Extract the [X, Y] coordinate from the center of the cell holding the provided text.  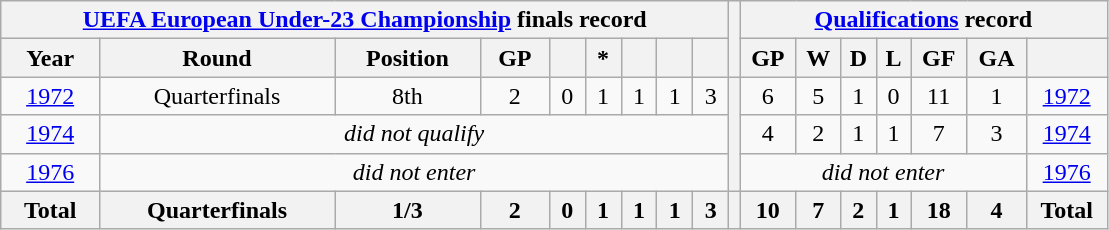
18 [939, 210]
W [818, 58]
did not qualify [414, 134]
* [603, 58]
GA [997, 58]
L [893, 58]
11 [939, 96]
Round [218, 58]
10 [768, 210]
UEFA European Under-23 Championship finals record [365, 20]
GF [939, 58]
6 [768, 96]
Year [50, 58]
1/3 [407, 210]
D [858, 58]
Position [407, 58]
8th [407, 96]
Qualifications record [924, 20]
5 [818, 96]
